Pinpoint the cell where the given text exists, returning its (x, y) midpoint coordinate. 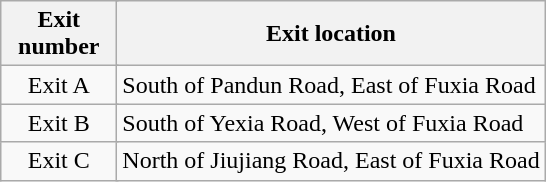
Exit number (59, 34)
Exit location (331, 34)
Exit A (59, 85)
South of Yexia Road, West of Fuxia Road (331, 123)
North of Jiujiang Road, East of Fuxia Road (331, 161)
Exit B (59, 123)
South of Pandun Road, East of Fuxia Road (331, 85)
Exit C (59, 161)
